Output the [X, Y] coordinate of the center of the cell containing the given text.  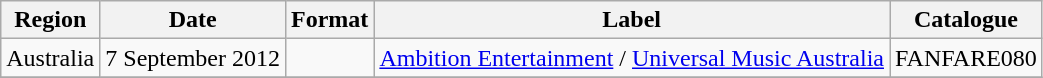
Catalogue [966, 20]
Date [193, 20]
Format [329, 20]
Label [632, 20]
FANFARE080 [966, 58]
Australia [50, 58]
Ambition Entertainment / Universal Music Australia [632, 58]
7 September 2012 [193, 58]
Region [50, 20]
